Output the (x, y) coordinate of the center of the cell containing the given text.  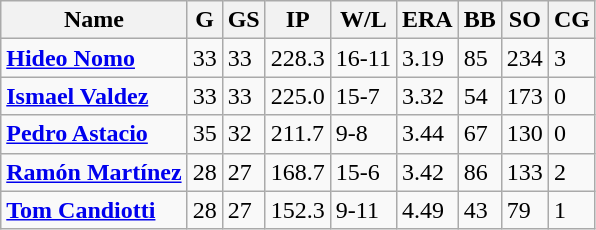
234 (524, 58)
9-8 (363, 134)
IP (298, 20)
Ismael Valdez (94, 96)
16-11 (363, 58)
BB (480, 20)
54 (480, 96)
CG (572, 20)
W/L (363, 20)
Tom Candiotti (94, 210)
228.3 (298, 58)
Hideo Nomo (94, 58)
79 (524, 210)
Ramón Martínez (94, 172)
211.7 (298, 134)
Pedro Astacio (94, 134)
ERA (427, 20)
9-11 (363, 210)
85 (480, 58)
67 (480, 134)
1 (572, 210)
GS (244, 20)
3.32 (427, 96)
15-6 (363, 172)
152.3 (298, 210)
Name (94, 20)
3.44 (427, 134)
130 (524, 134)
15-7 (363, 96)
86 (480, 172)
3.19 (427, 58)
43 (480, 210)
35 (204, 134)
3 (572, 58)
SO (524, 20)
4.49 (427, 210)
225.0 (298, 96)
173 (524, 96)
G (204, 20)
168.7 (298, 172)
2 (572, 172)
32 (244, 134)
3.42 (427, 172)
133 (524, 172)
